For the text-containing cell, return its midpoint in (x, y) coordinate format. 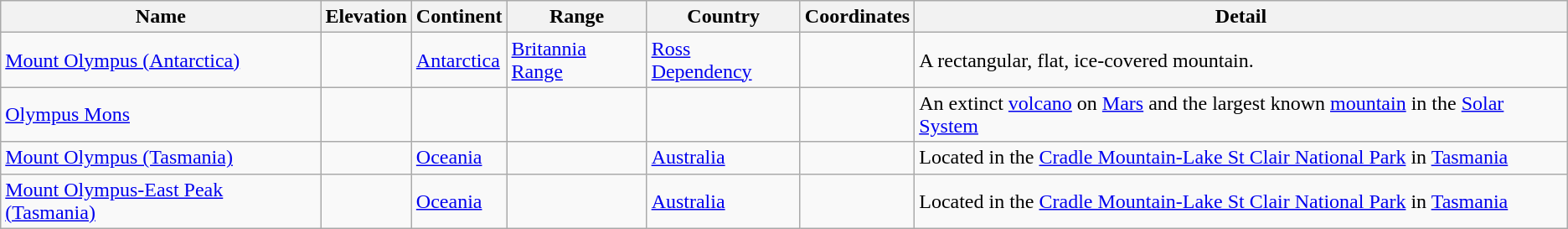
An extinct volcano on Mars and the largest known mountain in the Solar System (1241, 114)
Ross Dependency (724, 60)
Mount Olympus (Antarctica) (161, 60)
Name (161, 17)
Coordinates (857, 17)
Antarctica (459, 60)
Mount Olympus (Tasmania) (161, 158)
Olympus Mons (161, 114)
A rectangular, flat, ice-covered mountain. (1241, 60)
Continent (459, 17)
Britannia Range (576, 60)
Range (576, 17)
Detail (1241, 17)
Mount Olympus-East Peak (Tasmania) (161, 201)
Elevation (366, 17)
Country (724, 17)
